Determine the (X, Y) coordinate at the center of the cell enclosing the given text.  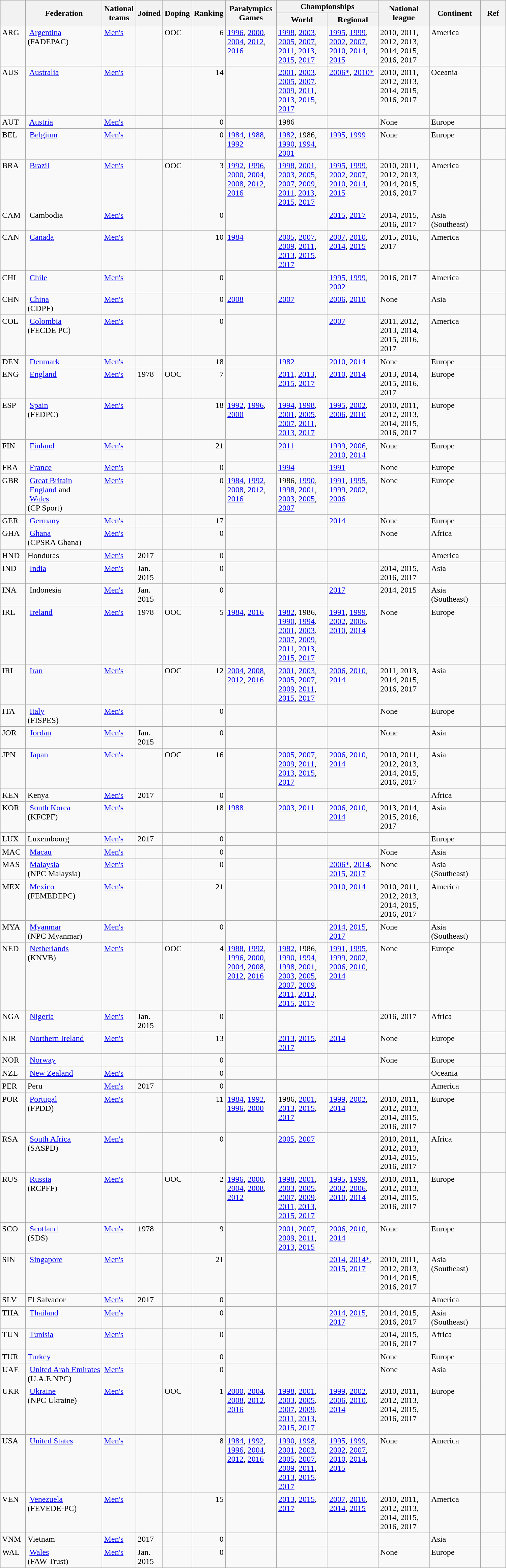
CAM (13, 219)
2014, 2014*, 2015, 2017 (353, 1274)
Colombia(FECDE PC) (64, 335)
1986, 1990, 1998, 2001, 2003, 2005, 2007 (302, 494)
TUR (13, 1357)
1999, 2006, 2010, 2014 (353, 450)
Peru (64, 1086)
1994 (302, 468)
NED (13, 976)
Thailand (64, 1317)
Germany (64, 521)
2006*, 2014, 2015, 2017 (353, 869)
Tunisia (64, 1339)
United States (64, 1463)
Denmark (64, 362)
2011, 2013, 2015, 2017 (302, 384)
TUN (13, 1339)
KEN (13, 795)
IRL (13, 635)
1988, 1992, 1996, 2000, 2004, 2008, 2012, 2016 (251, 976)
2001, 2007, 2009, 2011, 2013, 2015 (302, 1238)
1995, 1999 (353, 144)
IND (13, 573)
9 (209, 1238)
Championships (327, 7)
Macau (64, 852)
Ireland (64, 635)
1984, 2016 (251, 635)
Wales(FAW Trust) (64, 1557)
Ref (493, 13)
11 (209, 1112)
2003, 2011 (302, 817)
National teams (119, 13)
Australia (64, 91)
WAL (13, 1557)
Venezuela(FEVEDE-PC) (64, 1513)
NOR (13, 1060)
VEN (13, 1513)
Federation (64, 13)
Russia(RCPFF) (64, 1197)
South Korea(KFCPF) (64, 817)
POR (13, 1112)
2011, 2013, 2014, 2015, 2016, 2017 (403, 684)
MAS (13, 869)
1991, 1999, 2002, 2006, 2010, 2014 (353, 635)
MEX (13, 900)
Portugal(FPDD) (64, 1112)
Jordan (64, 737)
THA (13, 1317)
RSA (13, 1153)
6 (209, 46)
2001, 2003, 2005, 2007, 2009, 2011, 2013, 2015, 2017 (302, 91)
1991, 1995, 1999, 2002, 2006, 2010, 2014 (353, 976)
ARG (13, 46)
National league (403, 13)
Ukraine(NPC Ukraine) (64, 1410)
1991 (353, 468)
New Zealand (64, 1073)
BEL (13, 144)
AUS (13, 91)
1982, 1986, 1990, 1994, 1998, 2001, 2003, 2005, 2007, 2009, 2011, 2013, 2015, 2017 (302, 976)
CHI (13, 282)
MYA (13, 931)
Nigeria (64, 1021)
FRA (13, 468)
England (64, 384)
HND (13, 555)
CHN (13, 304)
Indonesia (64, 595)
Honduras (64, 555)
Malaysia(NPC Malaysia) (64, 869)
1998, 2003, 2005, 2007, 2011, 2013, 2015, 2017 (302, 46)
Spain(FEDPC) (64, 419)
Turkey (64, 1357)
Cambodia (64, 219)
Doping (177, 13)
United Arab Emirates(U.A.E.NPC) (64, 1374)
MAC (13, 852)
1982, 1986, 1990, 1994, 2001, 2003, 2007, 2009, 2011, 2013, 2015, 2017 (302, 635)
NIR (13, 1043)
2011, 2012, 2013, 2014, 2015, 2016, 2017 (403, 335)
2015, 2017 (353, 219)
Myanmar(NPC Myanmar) (64, 931)
FIN (13, 450)
Finland (64, 450)
1992, 1996, 2000, 2004, 2008, 2012, 2016 (251, 184)
Chile (64, 282)
1995, 1999, 2002, 2006, 2010, 2014 (353, 1197)
LUX (13, 839)
15 (209, 1513)
Continent (455, 13)
2004, 2008, 2012, 2016 (251, 684)
Regional (353, 20)
2006, 2010 (353, 304)
1988 (251, 817)
SIN (13, 1274)
GBR (13, 494)
Kenya (64, 795)
Vietnam (64, 1539)
NGA (13, 1021)
Mexico(FEMEDEPC) (64, 900)
Austria (64, 122)
1982 (302, 362)
JOR (13, 737)
4 (209, 976)
INA (13, 595)
AUT (13, 122)
ENG (13, 384)
Italy(FISPES) (64, 715)
Ranking (209, 13)
DEN (13, 362)
Paralympics Games (251, 13)
5 (209, 635)
GER (13, 521)
India (64, 573)
World (302, 20)
UAE (13, 1374)
1994, 1998, 2001, 2005, 2007, 2011, 2013, 2017 (302, 419)
USA (13, 1463)
South Africa(SASPD) (64, 1153)
1990, 1998, 2001, 2003, 2005, 2007, 2009, 2011, 2013, 2015, 2017 (302, 1463)
1996, 2000, 2004, 2012, 2016 (251, 46)
14 (209, 91)
Belgium (64, 144)
1999, 2002, 2014 (353, 1112)
1982, 1986, 1990, 1994, 2001 (302, 144)
12 (209, 684)
1992, 1996, 2000 (251, 419)
IRI (13, 684)
SLV (13, 1300)
1984, 1992, 1996, 2004, 2012, 2016 (251, 1463)
PER (13, 1086)
1984, 1992, 1996, 2000 (251, 1112)
16 (209, 768)
2014, 2015 (403, 595)
KOR (13, 817)
Argentina(FADEPAC) (64, 46)
JPN (13, 768)
COL (13, 335)
Japan (64, 768)
7 (209, 384)
1 (209, 1410)
1995, 1999, 2002 (353, 282)
China(CDPF) (64, 304)
El Salvador (64, 1300)
1984, 1988, 1992 (251, 144)
Singapore (64, 1274)
Netherlands(KNVB) (64, 976)
2008 (251, 304)
1984 (251, 251)
RUS (13, 1197)
ITA (13, 715)
Brazil (64, 184)
1999, 2002, 2006, 2010, 2014 (353, 1410)
Norway (64, 1060)
2015, 2016, 2017 (403, 251)
10 (209, 251)
Canada (64, 251)
VNM (13, 1539)
2 (209, 1197)
1995, 2002, 2006, 2010 (353, 419)
SCO (13, 1238)
2006*, 2010* (353, 91)
1996, 2000, 2004, 2008, 2012 (251, 1197)
Great Britain England and Wales(CP Sport) (64, 494)
Northern Ireland (64, 1043)
Joined (149, 13)
2011 (302, 450)
Ghana(CPSRA Ghana) (64, 538)
1991, 1995, 1999, 2002, 2006 (353, 494)
2000, 2004, 2008, 2012, 2016 (251, 1410)
GHA (13, 538)
CAN (13, 251)
2005, 2007 (302, 1153)
8 (209, 1463)
ESP (13, 419)
1986, 2001, 2013, 2015, 2017 (302, 1112)
2001, 2003, 2005, 2007, 2009, 2011, 2015, 2017 (302, 684)
Scotland(SDS) (64, 1238)
1986 (302, 122)
13 (209, 1043)
Luxembourg (64, 839)
Iran (64, 684)
1984, 1992, 2008, 2012, 2016 (251, 494)
France (64, 468)
17 (209, 521)
BRA (13, 184)
3 (209, 184)
NZL (13, 1073)
UKR (13, 1410)
